From the cell containing the given text, extract its center point as (X, Y) coordinate. 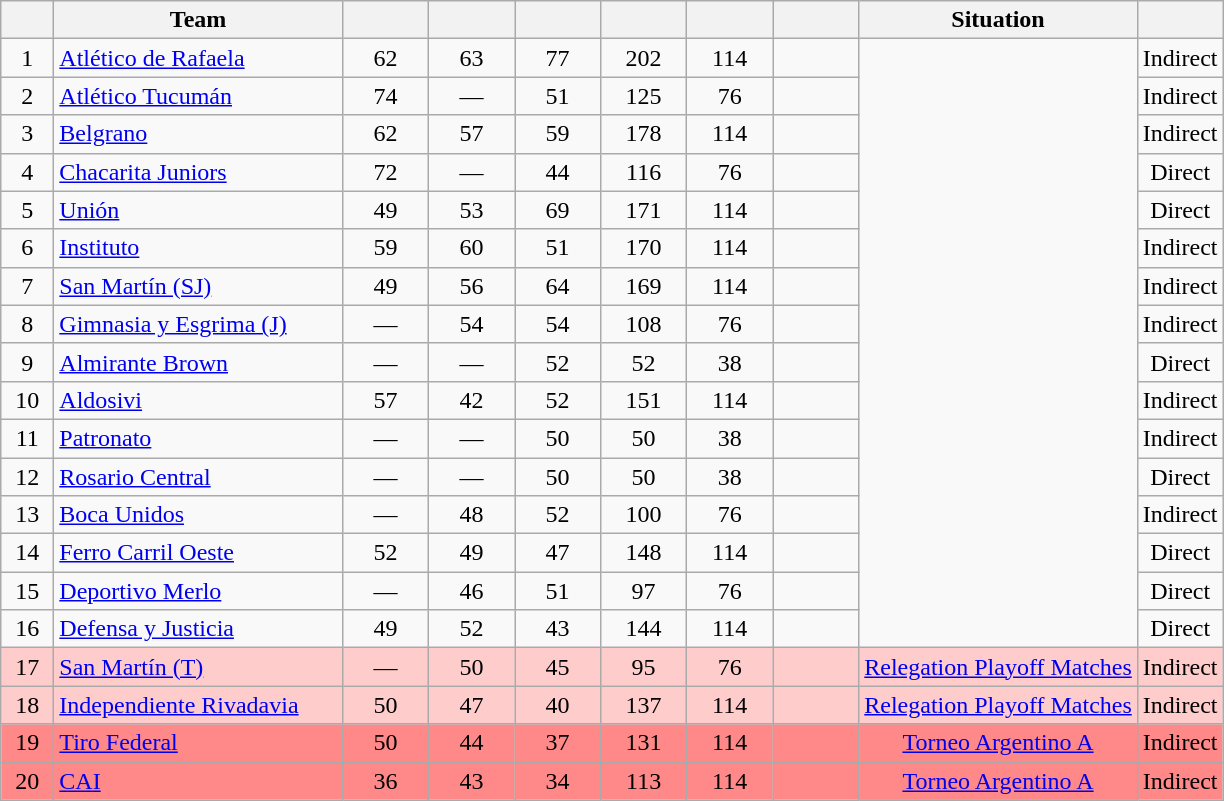
100 (644, 515)
CAI (198, 781)
18 (28, 705)
7 (28, 286)
Boca Unidos (198, 515)
13 (28, 515)
2 (28, 96)
1 (28, 58)
Atlético Tucumán (198, 96)
15 (28, 591)
8 (28, 324)
Defensa y Justicia (198, 629)
Tiro Federal (198, 743)
69 (557, 210)
171 (644, 210)
46 (471, 591)
Independiente Rivadavia (198, 705)
116 (644, 172)
San Martín (T) (198, 667)
170 (644, 248)
Instituto (198, 248)
Atlético de Rafaela (198, 58)
131 (644, 743)
16 (28, 629)
Gimnasia y Esgrima (J) (198, 324)
Aldosivi (198, 400)
12 (28, 477)
148 (644, 553)
178 (644, 134)
Situation (998, 20)
4 (28, 172)
77 (557, 58)
108 (644, 324)
63 (471, 58)
95 (644, 667)
Almirante Brown (198, 362)
San Martín (SJ) (198, 286)
34 (557, 781)
64 (557, 286)
56 (471, 286)
Chacarita Juniors (198, 172)
40 (557, 705)
3 (28, 134)
Unión (198, 210)
169 (644, 286)
9 (28, 362)
202 (644, 58)
11 (28, 438)
10 (28, 400)
Patronato (198, 438)
74 (385, 96)
48 (471, 515)
42 (471, 400)
97 (644, 591)
137 (644, 705)
Belgrano (198, 134)
72 (385, 172)
Team (198, 20)
45 (557, 667)
17 (28, 667)
5 (28, 210)
151 (644, 400)
Deportivo Merlo (198, 591)
36 (385, 781)
20 (28, 781)
60 (471, 248)
Rosario Central (198, 477)
Ferro Carril Oeste (198, 553)
14 (28, 553)
53 (471, 210)
113 (644, 781)
6 (28, 248)
37 (557, 743)
19 (28, 743)
125 (644, 96)
144 (644, 629)
